Scan for the cell matching the given text and deliver its (x, y) coordinate at center. 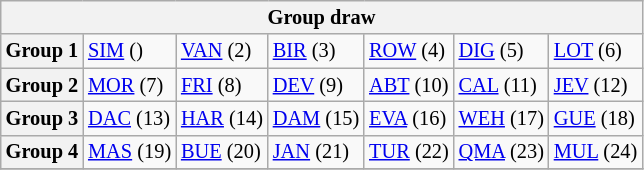
DIG (5) (502, 51)
LOT (6) (596, 51)
HAR (14) (222, 118)
SIM () (130, 51)
BUE (20) (222, 152)
TUR (22) (409, 152)
VAN (2) (222, 51)
DEV (9) (316, 85)
QMA (23) (502, 152)
MUL (24) (596, 152)
Group 2 (42, 85)
ROW (4) (409, 51)
EVA (16) (409, 118)
JEV (12) (596, 85)
CAL (11) (502, 85)
JAN (21) (316, 152)
Group 3 (42, 118)
Group draw (322, 17)
WEH (17) (502, 118)
MOR (7) (130, 85)
Group 4 (42, 152)
ABT (10) (409, 85)
Group 1 (42, 51)
MAS (19) (130, 152)
BIR (3) (316, 51)
DAC (13) (130, 118)
GUE (18) (596, 118)
FRI (8) (222, 85)
DAM (15) (316, 118)
